Provide the (X, Y) coordinate of the cell's center where the given text is located.  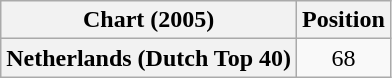
Chart (2005) (149, 20)
Netherlands (Dutch Top 40) (149, 58)
68 (344, 58)
Position (344, 20)
